Output the [x, y] coordinate of the center of the cell containing the given text.  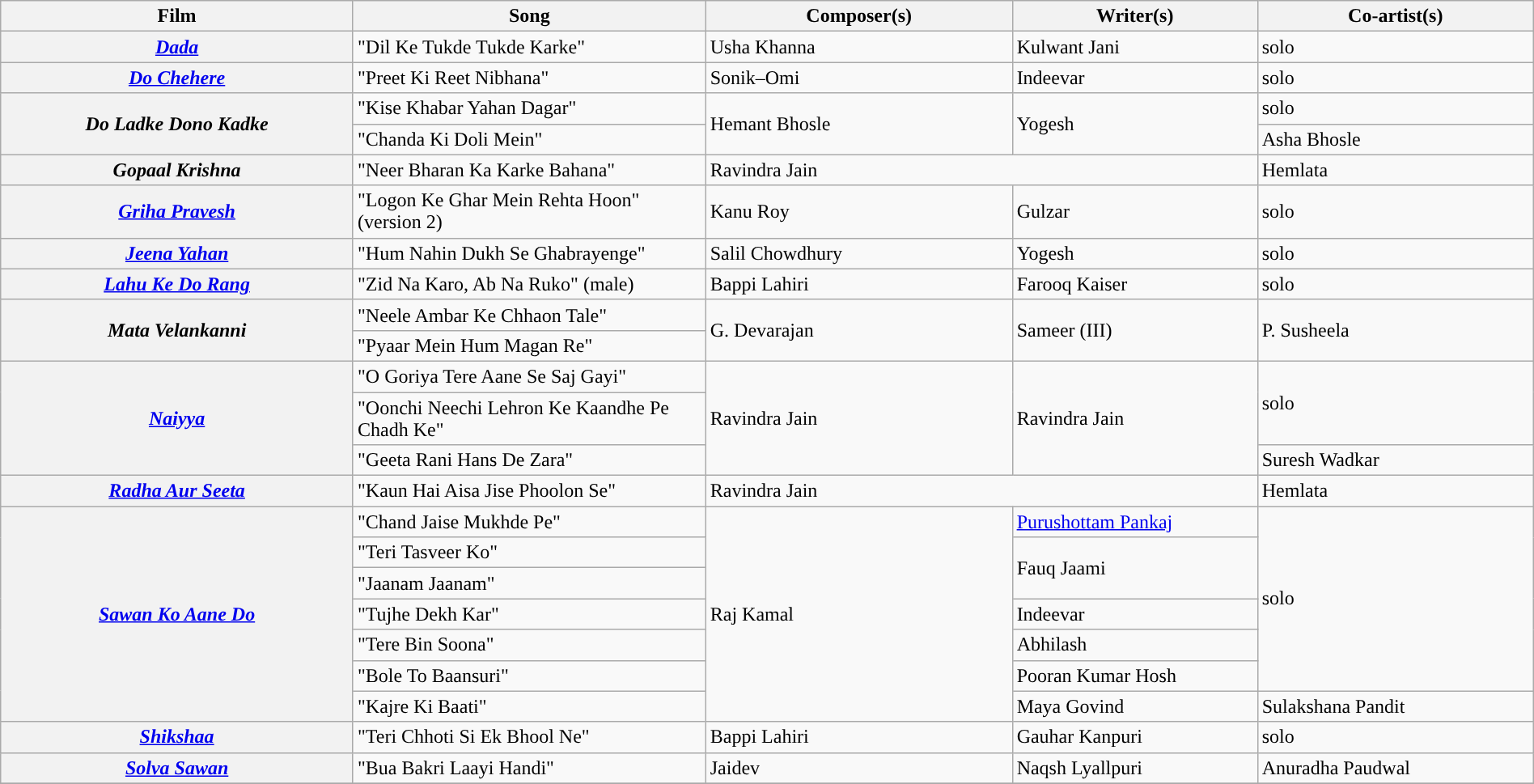
"Chand Jaise Mukhde Pe" [529, 522]
"Oonchi Neechi Lehron Ke Kaandhe Pe Chadh Ke" [529, 417]
"Chanda Ki Doli Mein" [529, 139]
Gulzar [1134, 212]
Gopaal Krishna [177, 170]
"Dil Ke Tukde Tukde Karke" [529, 47]
Fauq Jaami [1134, 568]
Shikshaa [177, 737]
Suresh Wadkar [1395, 460]
Composer(s) [859, 16]
Do Ladke Dono Kadke [177, 124]
"Kise Khabar Yahan Dagar" [529, 108]
"Jaanam Jaanam" [529, 583]
"Neele Ambar Ke Chhaon Tale" [529, 315]
Radha Aur Seeta [177, 491]
Do Chehere [177, 78]
Sawan Ko Aane Do [177, 614]
Writer(s) [1134, 16]
"Preet Ki Reet Nibhana" [529, 78]
"Pyaar Mein Hum Magan Re" [529, 345]
"Geeta Rani Hans De Zara" [529, 460]
Mata Velankanni [177, 330]
Song [529, 16]
Lahu Ke Do Rang [177, 284]
"Logon Ke Ghar Mein Rehta Hoon" (version 2) [529, 212]
Solva Sawan [177, 768]
G. Devarajan [859, 330]
Asha Bhosle [1395, 139]
Hemant Bhosle [859, 124]
Sonik–Omi [859, 78]
Dada [177, 47]
Naqsh Lyallpuri [1134, 768]
P. Susheela [1395, 330]
Sulakshana Pandit [1395, 706]
"Teri Tasveer Ko" [529, 553]
Gauhar Kanpuri [1134, 737]
Anuradha Paudwal [1395, 768]
Jaidev [859, 768]
Kulwant Jani [1134, 47]
Kanu Roy [859, 212]
Film [177, 16]
"Neer Bharan Ka Karke Bahana" [529, 170]
Jeena Yahan [177, 253]
"Tere Bin Soona" [529, 645]
"Tujhe Dekh Kar" [529, 614]
"Kajre Ki Baati" [529, 706]
"Zid Na Karo, Ab Na Ruko" (male) [529, 284]
"Hum Nahin Dukh Se Ghabrayenge" [529, 253]
"Teri Chhoti Si Ek Bhool Ne" [529, 737]
Sameer (III) [1134, 330]
Co-artist(s) [1395, 16]
Farooq Kaiser [1134, 284]
"Bole To Baansuri" [529, 676]
Griha Pravesh [177, 212]
Purushottam Pankaj [1134, 522]
"Bua Bakri Laayi Handi" [529, 768]
"O Goriya Tere Aane Se Saj Gayi" [529, 376]
Usha Khanna [859, 47]
Raj Kamal [859, 614]
"Kaun Hai Aisa Jise Phoolon Se" [529, 491]
Maya Govind [1134, 706]
Naiyya [177, 417]
Pooran Kumar Hosh [1134, 676]
Abhilash [1134, 645]
Salil Chowdhury [859, 253]
